Determine the [X, Y] coordinate at the center of the cell enclosing the given text.  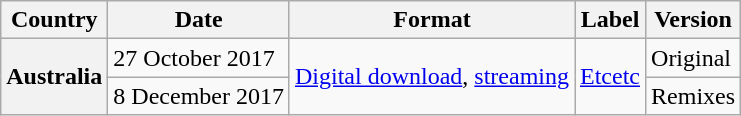
Label [610, 20]
Date [199, 20]
8 December 2017 [199, 96]
Etcetc [610, 77]
27 October 2017 [199, 58]
Digital download, streaming [432, 77]
Remixes [694, 96]
Version [694, 20]
Original [694, 58]
Country [54, 20]
Format [432, 20]
Australia [54, 77]
